Determine the [X, Y] coordinate at the center of the cell enclosing the given text.  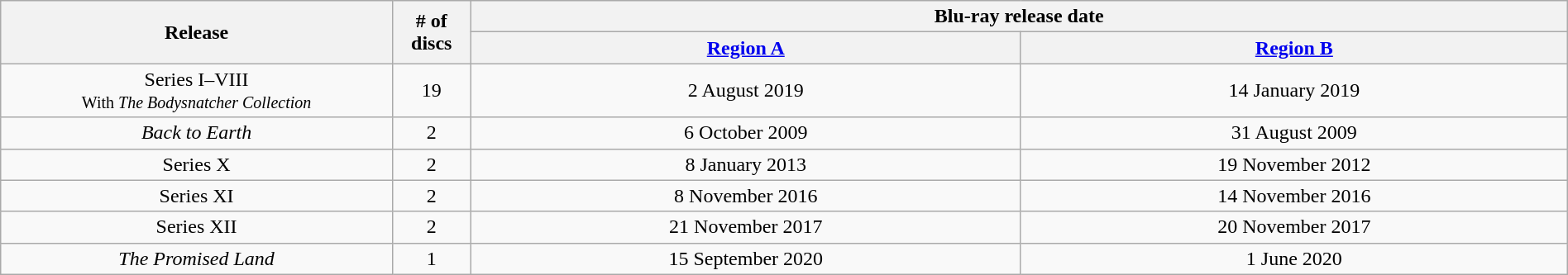
Release [197, 32]
31 August 2009 [1293, 133]
Back to Earth [197, 133]
Region A [746, 48]
14 November 2016 [1293, 196]
Region B [1293, 48]
19 [432, 91]
20 November 2017 [1293, 227]
Series X [197, 164]
Series XI [197, 196]
2 August 2019 [746, 91]
The Promised Land [197, 258]
19 November 2012 [1293, 164]
Blu-ray release date [1019, 17]
1 June 2020 [1293, 258]
# of discs [432, 32]
1 [432, 258]
Series I–VIII With The Bodysnatcher Collection [197, 91]
6 October 2009 [746, 133]
Series XII [197, 227]
8 January 2013 [746, 164]
15 September 2020 [746, 258]
8 November 2016 [746, 196]
14 January 2019 [1293, 91]
21 November 2017 [746, 227]
